Find where the given text appears and provide that cell's center as [x, y] coordinate. 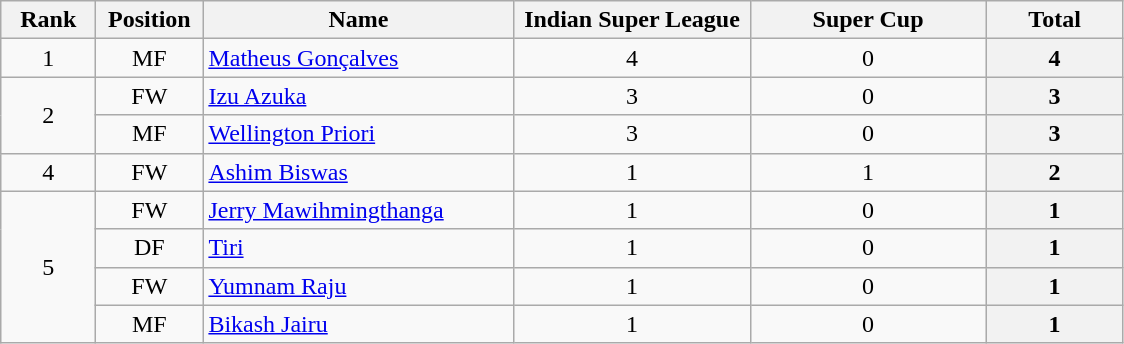
Name [358, 20]
Rank [48, 20]
Matheus Gonçalves [358, 58]
DF [150, 248]
Super Cup [868, 20]
Total [1054, 20]
Position [150, 20]
Wellington Priori [358, 134]
Izu Azuka [358, 96]
Jerry Mawihmingthanga [358, 210]
5 [48, 267]
Tiri [358, 248]
Bikash Jairu [358, 324]
Indian Super League [632, 20]
Ashim Biswas [358, 172]
Yumnam Raju [358, 286]
